Determine the [x, y] coordinate at the center of the cell enclosing the given text.  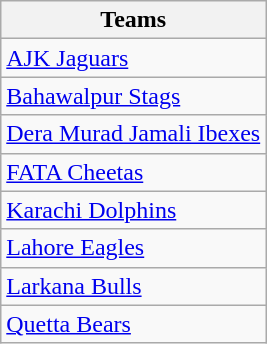
FATA Cheetas [134, 172]
Karachi Dolphins [134, 210]
Lahore Eagles [134, 248]
Teams [134, 20]
Dera Murad Jamali Ibexes [134, 134]
AJK Jaguars [134, 58]
Larkana Bulls [134, 286]
Bahawalpur Stags [134, 96]
Quetta Bears [134, 324]
